Pinpoint the cell where the given text exists, returning its (x, y) midpoint coordinate. 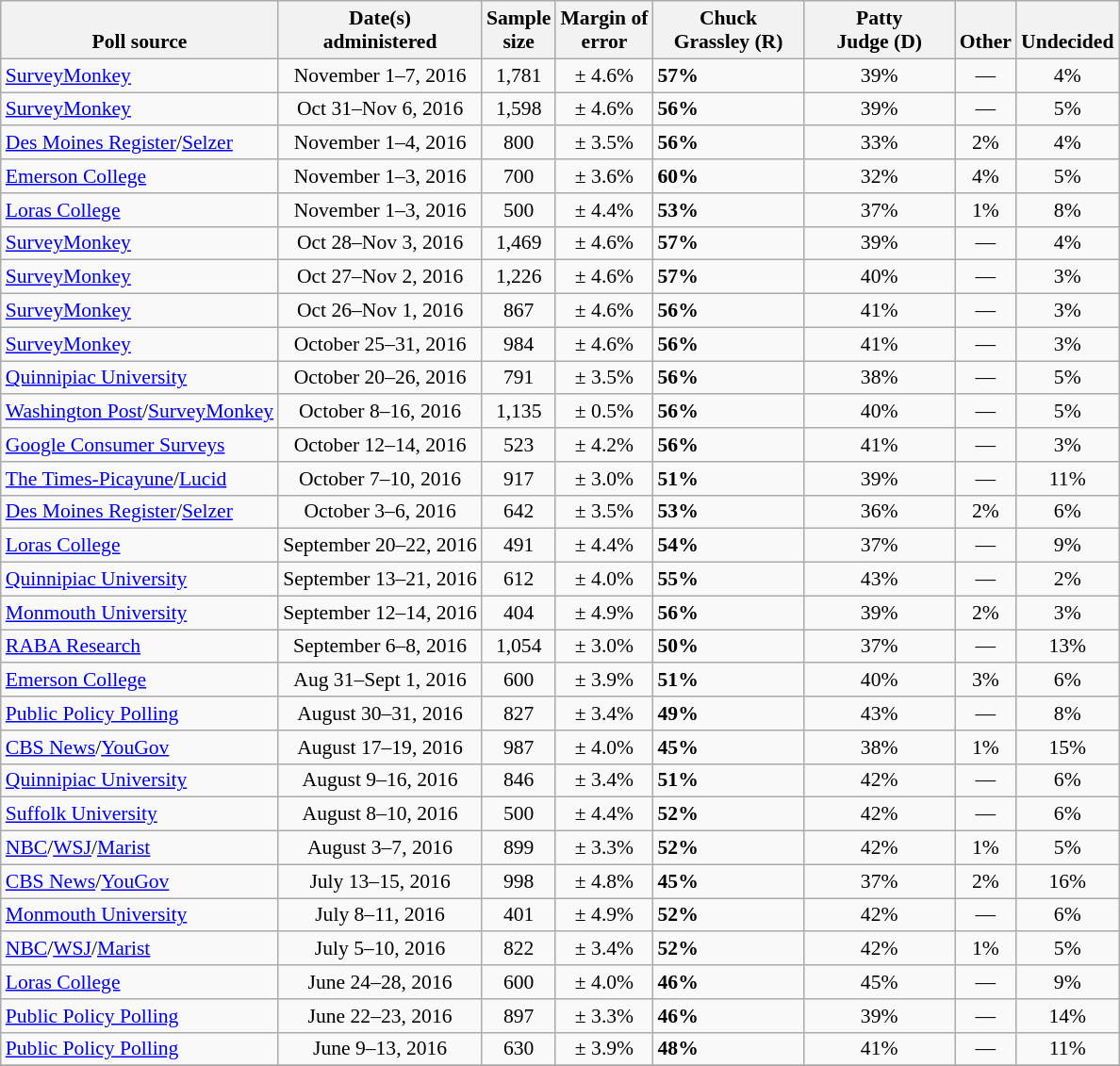
800 (519, 143)
September 6–8, 2016 (380, 647)
July 5–10, 2016 (380, 949)
Oct 26–Nov 1, 2016 (380, 311)
1,226 (519, 277)
13% (1067, 647)
822 (519, 949)
Other (986, 30)
917 (519, 479)
491 (519, 546)
Date(s)administered (380, 30)
July 8–11, 2016 (380, 915)
984 (519, 344)
Oct 28–Nov 3, 2016 (380, 243)
June 22–23, 2016 (380, 1016)
630 (519, 1049)
September 12–14, 2016 (380, 613)
1,469 (519, 243)
642 (519, 512)
RABA Research (140, 647)
± 4.2% (603, 445)
36% (880, 512)
867 (519, 311)
October 3–6, 2016 (380, 512)
The Times-Picayune/Lucid (140, 479)
987 (519, 747)
33% (880, 143)
Poll source (140, 30)
± 3.6% (603, 176)
June 24–28, 2016 (380, 982)
October 7–10, 2016 (380, 479)
October 25–31, 2016 (380, 344)
49% (728, 713)
897 (519, 1016)
October 20–26, 2016 (380, 378)
15% (1067, 747)
612 (519, 580)
August 9–16, 2016 (380, 780)
791 (519, 378)
Undecided (1067, 30)
PattyJudge (D) (880, 30)
August 3–7, 2016 (380, 848)
July 13–15, 2016 (380, 881)
September 20–22, 2016 (380, 546)
50% (728, 647)
November 1–4, 2016 (380, 143)
August 17–19, 2016 (380, 747)
54% (728, 546)
523 (519, 445)
Oct 31–Nov 6, 2016 (380, 109)
Margin oferror (603, 30)
June 9–13, 2016 (380, 1049)
ChuckGrassley (R) (728, 30)
846 (519, 780)
Washington Post/SurveyMonkey (140, 412)
55% (728, 580)
700 (519, 176)
404 (519, 613)
48% (728, 1049)
827 (519, 713)
± 0.5% (603, 412)
1,135 (519, 412)
1,781 (519, 75)
November 1–7, 2016 (380, 75)
16% (1067, 881)
Suffolk University (140, 814)
September 13–21, 2016 (380, 580)
October 12–14, 2016 (380, 445)
Google Consumer Surveys (140, 445)
August 30–31, 2016 (380, 713)
October 8–16, 2016 (380, 412)
60% (728, 176)
Aug 31–Sept 1, 2016 (380, 681)
899 (519, 848)
32% (880, 176)
Samplesize (519, 30)
998 (519, 881)
401 (519, 915)
1,598 (519, 109)
1,054 (519, 647)
Oct 27–Nov 2, 2016 (380, 277)
14% (1067, 1016)
August 8–10, 2016 (380, 814)
± 4.8% (603, 881)
